Provide the (x, y) coordinate of the cell's center where the given text is located.  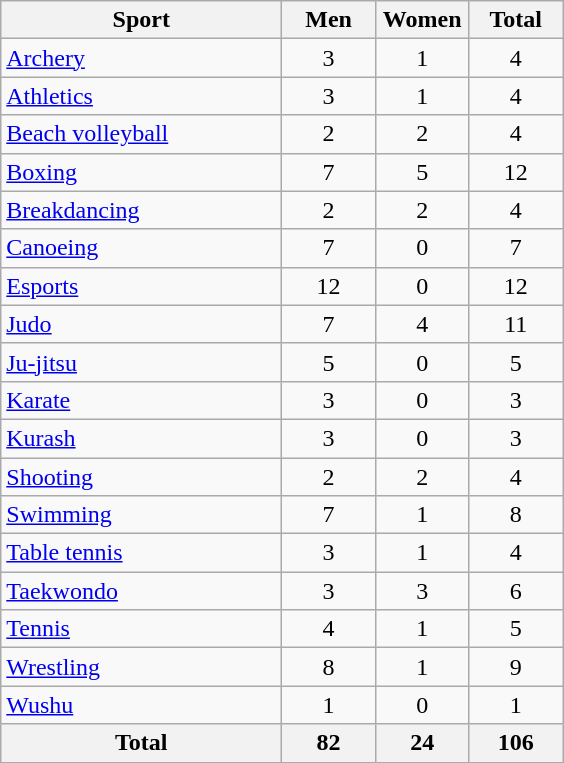
Karate (142, 400)
Boxing (142, 172)
82 (329, 743)
106 (516, 743)
9 (516, 667)
24 (422, 743)
Beach volleyball (142, 134)
11 (516, 324)
Shooting (142, 477)
6 (516, 591)
Canoeing (142, 248)
Wushu (142, 705)
Esports (142, 286)
Taekwondo (142, 591)
Archery (142, 58)
Tennis (142, 629)
Sport (142, 20)
Judo (142, 324)
Ju-jitsu (142, 362)
Breakdancing (142, 210)
Wrestling (142, 667)
Women (422, 20)
Swimming (142, 515)
Athletics (142, 96)
Men (329, 20)
Kurash (142, 438)
Table tennis (142, 553)
